Scan for the cell matching the given text and deliver its (x, y) coordinate at center. 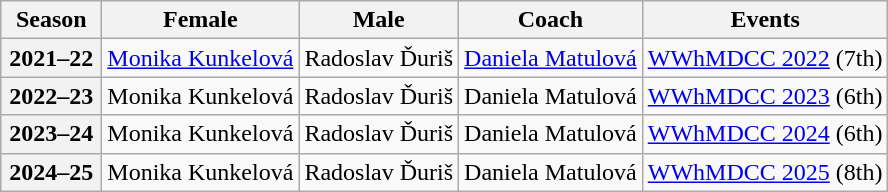
WWhMDCC 2022 (7th) (765, 58)
Events (765, 20)
2021–22 (52, 58)
Season (52, 20)
WWhMDCC 2025 (8th) (765, 172)
Male (379, 20)
2023–24 (52, 134)
2022–23 (52, 96)
Coach (551, 20)
WWhMDCC 2023 (6th) (765, 96)
Female (200, 20)
WWhMDCC 2024 (6th) (765, 134)
2024–25 (52, 172)
